From the cell containing the given text, extract its center point as (X, Y) coordinate. 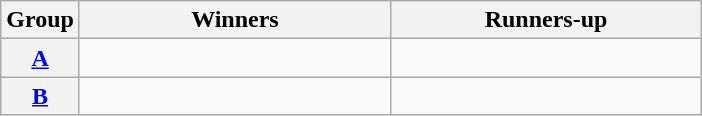
Runners-up (546, 20)
Group (40, 20)
Winners (234, 20)
B (40, 96)
A (40, 58)
